Find where the given text appears and provide that cell's center as (X, Y) coordinate. 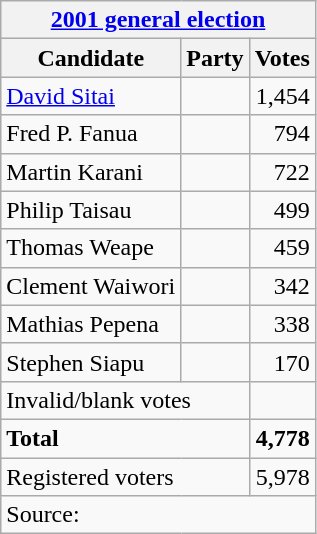
5,978 (282, 477)
Total (125, 438)
Thomas Weape (91, 248)
Martin Karani (91, 172)
Fred P. Fanua (91, 134)
4,778 (282, 438)
342 (282, 286)
338 (282, 324)
Votes (282, 58)
459 (282, 248)
794 (282, 134)
Source: (158, 515)
Philip Taisau (91, 210)
Invalid/blank votes (125, 400)
2001 general election (158, 20)
1,454 (282, 96)
Party (215, 58)
Stephen Siapu (91, 362)
170 (282, 362)
David Sitai (91, 96)
Candidate (91, 58)
722 (282, 172)
Clement Waiwori (91, 286)
Registered voters (125, 477)
499 (282, 210)
Mathias Pepena (91, 324)
